Identify which cell holds the provided text, then report its [x, y] central coordinate. 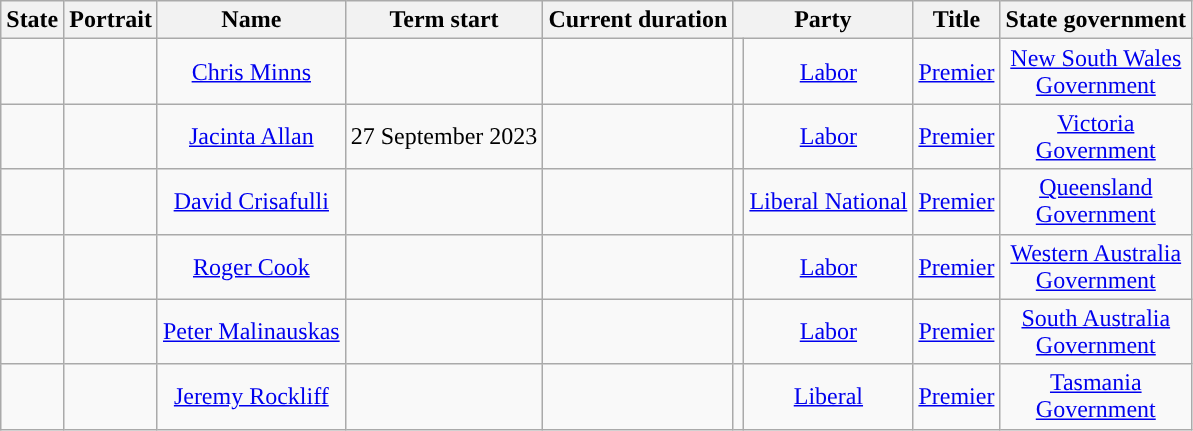
Jacinta Allan [251, 136]
Title [956, 20]
Chris Minns [251, 72]
Current duration [638, 20]
TasmaniaGovernment [1096, 396]
South AustraliaGovernment [1096, 332]
State government [1096, 20]
Name [251, 20]
Peter Malinauskas [251, 332]
QueenslandGovernment [1096, 202]
Liberal National [828, 202]
VictoriaGovernment [1096, 136]
Liberal [828, 396]
Portrait [111, 20]
Western AustraliaGovernment [1096, 266]
27 September 2023 [444, 136]
Jeremy Rockliff [251, 396]
David Crisafulli [251, 202]
Roger Cook [251, 266]
New South WalesGovernment [1096, 72]
Party [823, 20]
Term start [444, 20]
State [32, 20]
